Determine the (X, Y) coordinate at the center of the cell enclosing the given text.  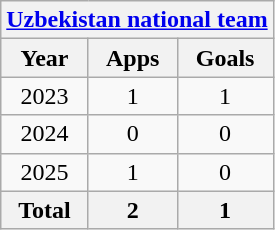
2025 (45, 172)
Goals (225, 58)
Uzbekistan national team (137, 20)
2023 (45, 96)
2024 (45, 134)
2 (132, 210)
Apps (132, 58)
Year (45, 58)
Total (45, 210)
